Locate the cell with the specified text and output its (X, Y) center coordinate. 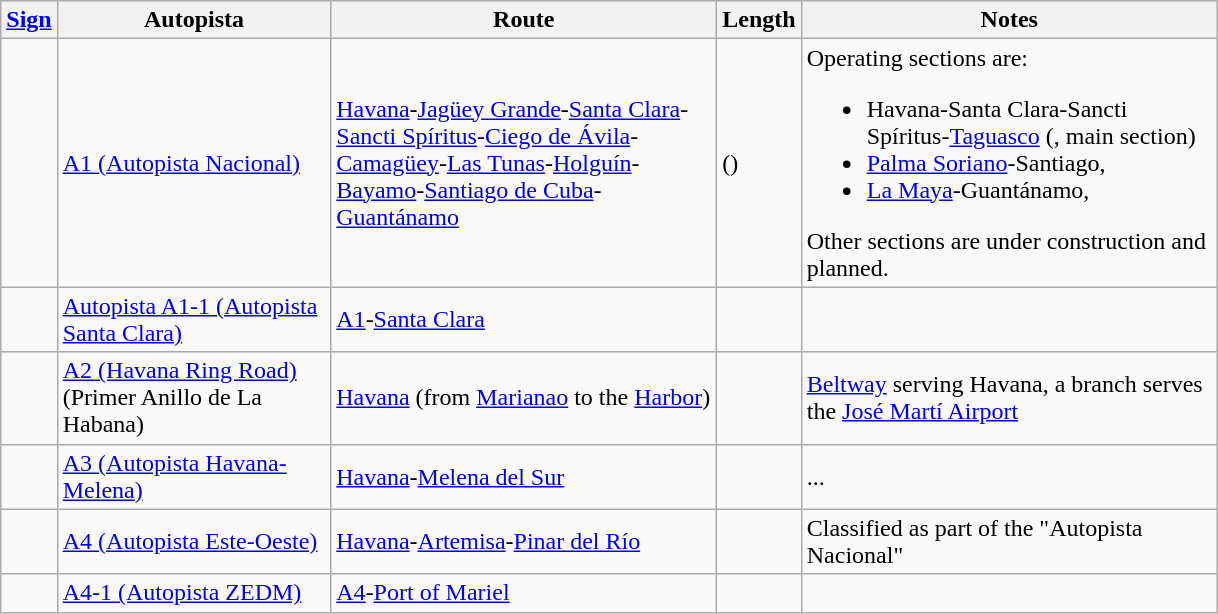
Route (524, 20)
Havana (from Marianao to the Harbor) (524, 398)
Notes (1009, 20)
Length (759, 20)
Sign (29, 20)
A2 (Havana Ring Road) (Primer Anillo de La Habana) (194, 398)
A4 (Autopista Este-Oeste) (194, 542)
() (759, 163)
A4-Port of Mariel (524, 593)
Beltway serving Havana, a branch serves the José Martí Airport (1009, 398)
A3 (Autopista Havana-Melena) (194, 476)
Autopista (194, 20)
Autopista A1-1 (Autopista Santa Clara) (194, 320)
... (1009, 476)
Classified as part of the "Autopista Nacional" (1009, 542)
A1-Santa Clara (524, 320)
Havana-Jagüey Grande-Santa Clara-Sancti Spíritus-Ciego de Ávila-Camagüey-Las Tunas-Holguín-Bayamo-Santiago de Cuba-Guantánamo (524, 163)
A1 (Autopista Nacional) (194, 163)
A4-1 (Autopista ZEDM) (194, 593)
Havana-Artemisa-Pinar del Río (524, 542)
Havana-Melena del Sur (524, 476)
